Pinpoint the cell where the given text exists, returning its [x, y] midpoint coordinate. 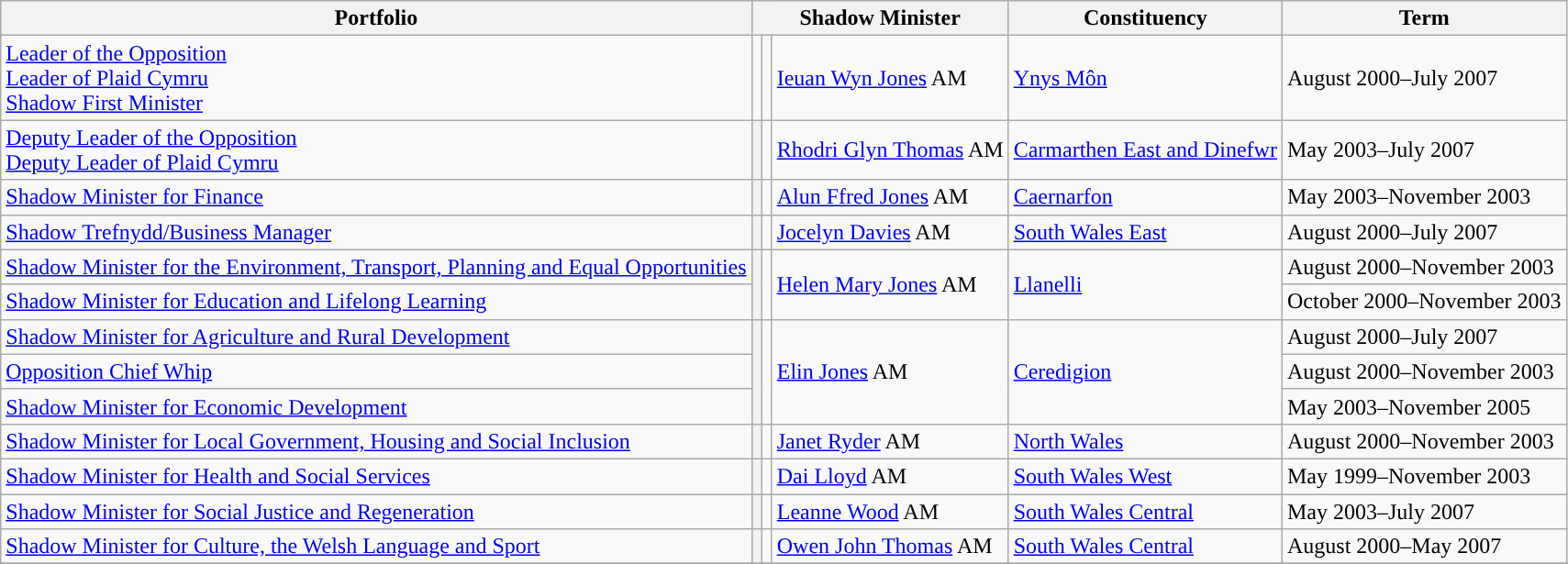
South Wales East [1145, 232]
Carmarthen East and Dinefwr [1145, 150]
Shadow Minister for Culture, the Welsh Language and Sport [376, 547]
Shadow Minister for Agriculture and Rural Development [376, 337]
Caernarfon [1145, 197]
Ceredigion [1145, 371]
Shadow Minister for Health and Social Services [376, 476]
Portfolio [376, 18]
Shadow Minister for Education and Lifelong Learning [376, 302]
South Wales West [1145, 476]
Rhodri Glyn Thomas AM [890, 150]
Jocelyn Davies AM [890, 232]
Leanne Wood AM [890, 511]
Ynys Môn [1145, 78]
Alun Ffred Jones AM [890, 197]
North Wales [1145, 441]
Llanelli [1145, 284]
October 2000–November 2003 [1424, 302]
Elin Jones AM [890, 371]
Ieuan Wyn Jones AM [890, 78]
Janet Ryder AM [890, 441]
May 2003–November 2003 [1424, 197]
Shadow Minister for Social Justice and Regeneration [376, 511]
Opposition Chief Whip [376, 371]
Deputy Leader of the OppositionDeputy Leader of Plaid Cymru [376, 150]
Shadow Minister for Finance [376, 197]
Shadow Minister [880, 18]
Term [1424, 18]
May 2003–November 2005 [1424, 406]
August 2000–May 2007 [1424, 547]
Helen Mary Jones AM [890, 284]
May 1999–November 2003 [1424, 476]
Constituency [1145, 18]
Shadow Minister for Local Government, Housing and Social Inclusion [376, 441]
Owen John Thomas AM [890, 547]
Shadow Minister for the Environment, Transport, Planning and Equal Opportunities [376, 267]
Dai Lloyd AM [890, 476]
Leader of the OppositionLeader of Plaid CymruShadow First Minister [376, 78]
Shadow Trefnydd/Business Manager [376, 232]
Shadow Minister for Economic Development [376, 406]
